Identify which cell holds the provided text, then report its (x, y) central coordinate. 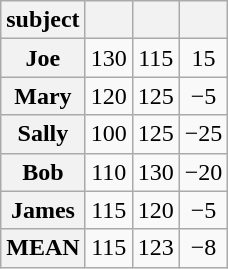
−25 (204, 134)
−20 (204, 172)
15 (204, 58)
Bob (43, 172)
Sally (43, 134)
100 (108, 134)
Joe (43, 58)
123 (156, 248)
James (43, 210)
110 (108, 172)
Mary (43, 96)
MEAN (43, 248)
−8 (204, 248)
subject (43, 20)
